Provide the (X, Y) coordinate of the cell's center where the given text is located.  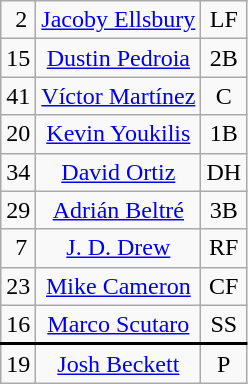
David Ortiz (118, 172)
Víctor Martínez (118, 96)
41 (18, 96)
34 (18, 172)
Adrián Beltré (118, 210)
RF (224, 248)
C (224, 96)
Mike Cameron (118, 286)
15 (18, 58)
2B (224, 58)
Kevin Youkilis (118, 134)
DH (224, 172)
CF (224, 286)
20 (18, 134)
2 (18, 20)
Jacoby Ellsbury (118, 20)
SS (224, 324)
7 (18, 248)
Josh Beckett (118, 364)
1B (224, 134)
J. D. Drew (118, 248)
Marco Scutaro (118, 324)
29 (18, 210)
P (224, 364)
Dustin Pedroia (118, 58)
3B (224, 210)
LF (224, 20)
16 (18, 324)
23 (18, 286)
19 (18, 364)
